Return the [x, y] coordinate for the center point of the cell that contains the specified text.  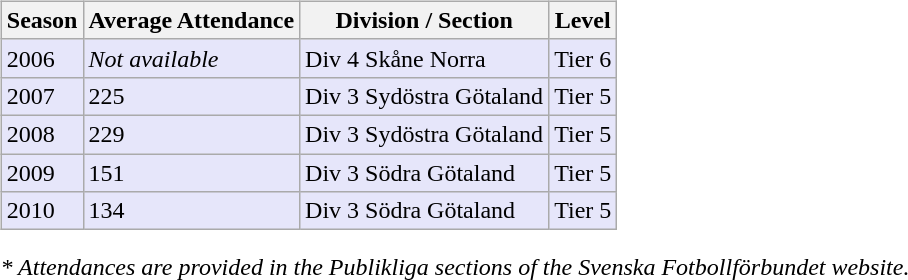
Not available [192, 58]
Level [583, 20]
225 [192, 96]
229 [192, 134]
Tier 6 [583, 58]
2008 [42, 134]
Season [42, 20]
2009 [42, 173]
Division / Section [424, 20]
2007 [42, 96]
Average Attendance [192, 20]
151 [192, 173]
134 [192, 211]
2006 [42, 58]
Div 4 Skåne Norra [424, 58]
2010 [42, 211]
